Find where the given text appears and provide that cell's center as [x, y] coordinate. 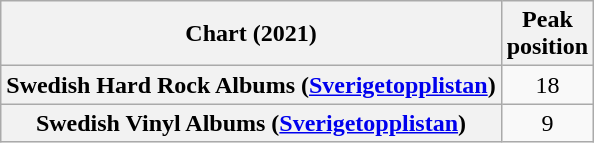
Chart (2021) [251, 34]
9 [547, 123]
Swedish Vinyl Albums (Sverigetopplistan) [251, 123]
Peakposition [547, 34]
18 [547, 85]
Swedish Hard Rock Albums (Sverigetopplistan) [251, 85]
